Detect which cell encompasses the target text, then output its (X, Y) center coordinate. 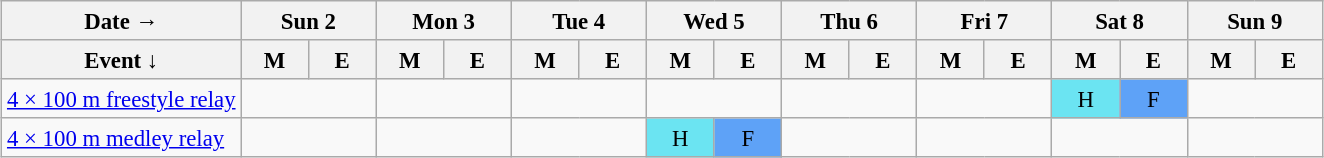
Wed 5 (714, 20)
4 × 100 m freestyle relay (122, 98)
Event ↓ (122, 60)
Sun 9 (1254, 20)
Mon 3 (444, 20)
4 × 100 m medley relay (122, 138)
Fri 7 (984, 20)
Sat 8 (1120, 20)
Tue 4 (578, 20)
Thu 6 (850, 20)
Sun 2 (308, 20)
Date → (122, 20)
